Locate the cell with the specified text and output its (x, y) center coordinate. 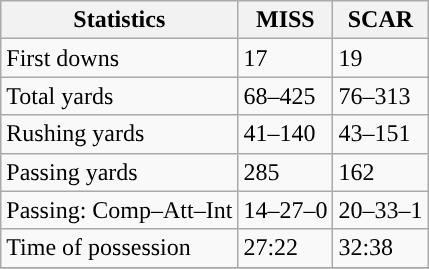
Time of possession (120, 248)
Statistics (120, 20)
Rushing yards (120, 134)
41–140 (286, 134)
19 (380, 58)
SCAR (380, 20)
MISS (286, 20)
Passing yards (120, 172)
First downs (120, 58)
76–313 (380, 96)
17 (286, 58)
20–33–1 (380, 210)
68–425 (286, 96)
32:38 (380, 248)
285 (286, 172)
43–151 (380, 134)
Total yards (120, 96)
162 (380, 172)
Passing: Comp–Att–Int (120, 210)
14–27–0 (286, 210)
27:22 (286, 248)
